Find where the given text appears and provide that cell's center as (X, Y) coordinate. 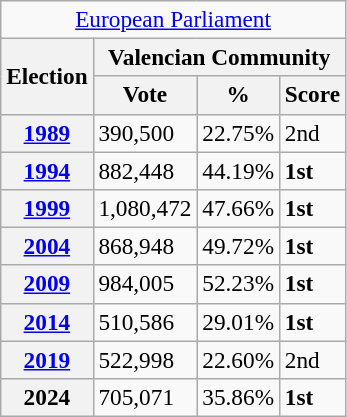
705,071 (145, 397)
29.01% (238, 322)
European Parliament (174, 19)
22.75% (238, 133)
44.19% (238, 170)
984,005 (145, 284)
35.86% (238, 397)
% (238, 95)
Valencian Community (219, 57)
882,448 (145, 170)
2014 (47, 322)
2004 (47, 246)
522,998 (145, 359)
2009 (47, 284)
2019 (47, 359)
Vote (145, 95)
868,948 (145, 246)
1989 (47, 133)
22.60% (238, 359)
1994 (47, 170)
1,080,472 (145, 208)
47.66% (238, 208)
510,586 (145, 322)
390,500 (145, 133)
2024 (47, 397)
52.23% (238, 284)
Score (312, 95)
49.72% (238, 246)
1999 (47, 208)
Election (47, 76)
